Return [X, Y] of the center of cell containing provided text 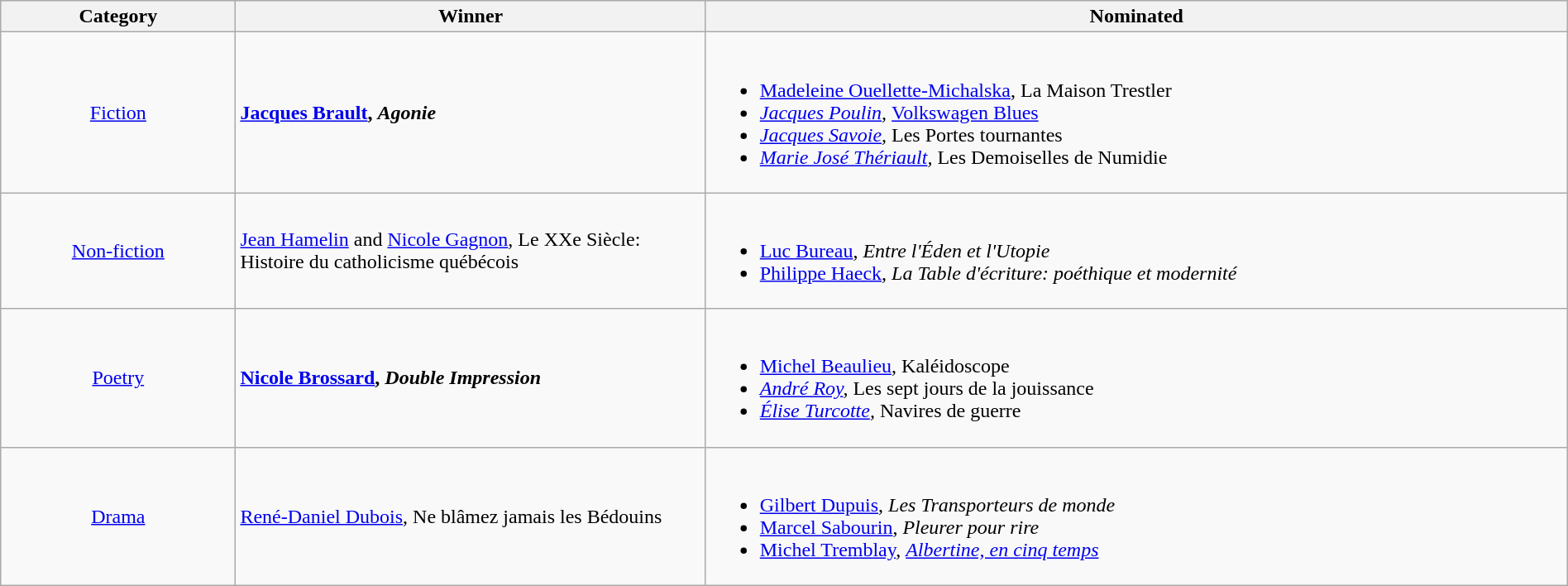
Category [118, 17]
Winner [471, 17]
Fiction [118, 113]
Michel Beaulieu, KaléidoscopeAndré Roy, Les sept jours de la jouissanceÉlise Turcotte, Navires de guerre [1136, 377]
Nominated [1136, 17]
René-Daniel Dubois, Ne blâmez jamais les Bédouins [471, 516]
Poetry [118, 377]
Jacques Brault, Agonie [471, 113]
Gilbert Dupuis, Les Transporteurs de mondeMarcel Sabourin, Pleurer pour rireMichel Tremblay, Albertine, en cinq temps [1136, 516]
Drama [118, 516]
Jean Hamelin and Nicole Gagnon, Le XXe Siècle: Histoire du catholicisme québécois [471, 251]
Nicole Brossard, Double Impression [471, 377]
Luc Bureau, Entre l'Éden et l'UtopiePhilippe Haeck, La Table d'écriture: poéthique et modernité [1136, 251]
Non-fiction [118, 251]
